Find where the given text appears and provide that cell's center as [x, y] coordinate. 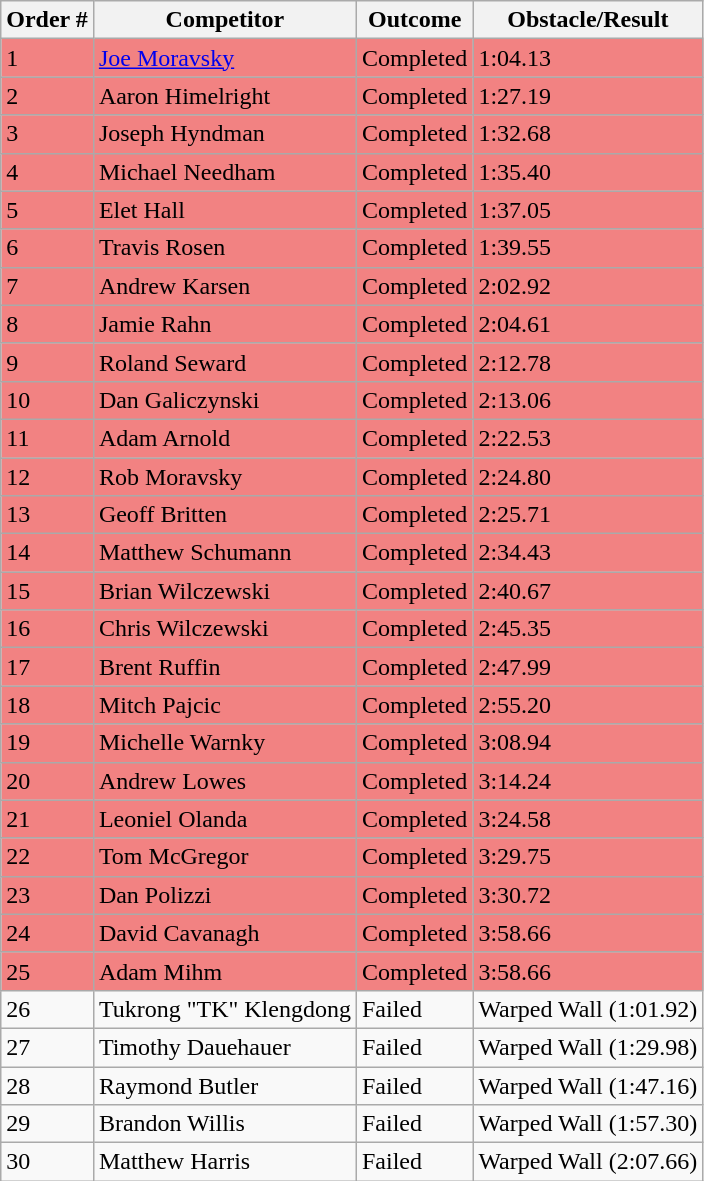
9 [48, 362]
Aaron Himelright [224, 96]
1:27.19 [588, 96]
13 [48, 515]
3:24.58 [588, 819]
15 [48, 591]
Warped Wall (1:47.16) [588, 1085]
25 [48, 971]
7 [48, 286]
Joe Moravsky [224, 58]
Brandon Willis [224, 1124]
Timothy Dauehauer [224, 1047]
26 [48, 1009]
4 [48, 172]
1:32.68 [588, 134]
2:02.92 [588, 286]
21 [48, 819]
12 [48, 477]
Warped Wall (1:57.30) [588, 1124]
3:14.24 [588, 781]
1:04.13 [588, 58]
2:47.99 [588, 667]
Roland Seward [224, 362]
Adam Mihm [224, 971]
Tukrong "TK" Klengdong [224, 1009]
2:45.35 [588, 629]
2:40.67 [588, 591]
David Cavanagh [224, 933]
28 [48, 1085]
30 [48, 1162]
3:29.75 [588, 857]
2:12.78 [588, 362]
1:35.40 [588, 172]
2:04.61 [588, 324]
Outcome [414, 20]
Brian Wilczewski [224, 591]
Dan Polizzi [224, 895]
Elet Hall [224, 210]
Warped Wall (2:07.66) [588, 1162]
14 [48, 553]
29 [48, 1124]
3:08.94 [588, 743]
2:34.43 [588, 553]
Joseph Hyndman [224, 134]
Mitch Pajcic [224, 705]
Rob Moravsky [224, 477]
1:39.55 [588, 248]
23 [48, 895]
Andrew Karsen [224, 286]
Michelle Warnky [224, 743]
22 [48, 857]
Competitor [224, 20]
3 [48, 134]
Brent Ruffin [224, 667]
Tom McGregor [224, 857]
Dan Galiczynski [224, 400]
Travis Rosen [224, 248]
10 [48, 400]
Jamie Rahn [224, 324]
Order # [48, 20]
17 [48, 667]
Adam Arnold [224, 438]
Andrew Lowes [224, 781]
2 [48, 96]
27 [48, 1047]
24 [48, 933]
2:13.06 [588, 400]
18 [48, 705]
Chris Wilczewski [224, 629]
Geoff Britten [224, 515]
Warped Wall (1:01.92) [588, 1009]
20 [48, 781]
19 [48, 743]
Raymond Butler [224, 1085]
Matthew Schumann [224, 553]
2:25.71 [588, 515]
6 [48, 248]
2:55.20 [588, 705]
2:22.53 [588, 438]
Warped Wall (1:29.98) [588, 1047]
5 [48, 210]
16 [48, 629]
Leoniel Olanda [224, 819]
1 [48, 58]
Obstacle/Result [588, 20]
8 [48, 324]
1:37.05 [588, 210]
Michael Needham [224, 172]
3:30.72 [588, 895]
2:24.80 [588, 477]
Matthew Harris [224, 1162]
11 [48, 438]
